Search for the cell housing the specified text and yield its (x, y) center coordinate. 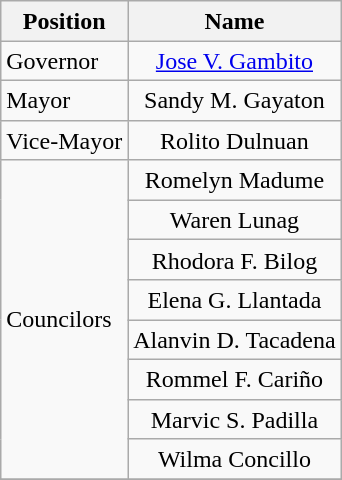
Rhodora F. Bilog (235, 260)
Marvic S. Padilla (235, 419)
Name (235, 21)
Alanvin D. Tacadena (235, 340)
Romelyn Madume (235, 180)
Elena G. Llantada (235, 300)
Jose V. Gambito (235, 61)
Governor (64, 61)
Wilma Concillo (235, 459)
Sandy M. Gayaton (235, 100)
Rolito Dulnuan (235, 140)
Mayor (64, 100)
Councilors (64, 320)
Rommel F. Cariño (235, 379)
Position (64, 21)
Waren Lunag (235, 220)
Vice-Mayor (64, 140)
